For the text-containing cell, return its midpoint in [X, Y] coordinate format. 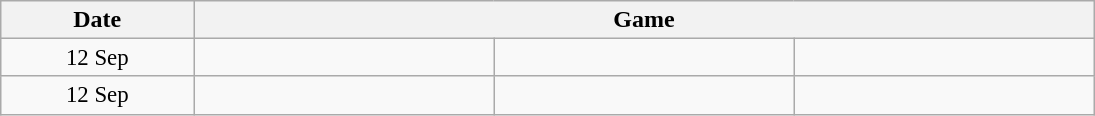
Date [98, 20]
Game [644, 20]
